Extract the [X, Y] coordinate from the center of the cell holding the provided text.  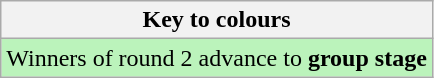
Winners of round 2 advance to group stage [217, 58]
Key to colours [217, 20]
